Identify which cell holds the provided text, then report its [x, y] central coordinate. 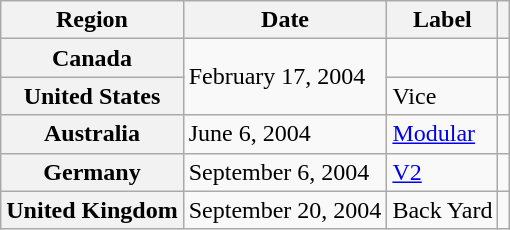
Label [442, 20]
Region [92, 20]
February 17, 2004 [285, 77]
United States [92, 96]
Australia [92, 134]
Canada [92, 58]
Modular [442, 134]
September 20, 2004 [285, 210]
Vice [442, 96]
September 6, 2004 [285, 172]
Germany [92, 172]
June 6, 2004 [285, 134]
Back Yard [442, 210]
Date [285, 20]
United Kingdom [92, 210]
V2 [442, 172]
